Capture the cell that displays the provided text and extract its (X, Y) central coordinate. 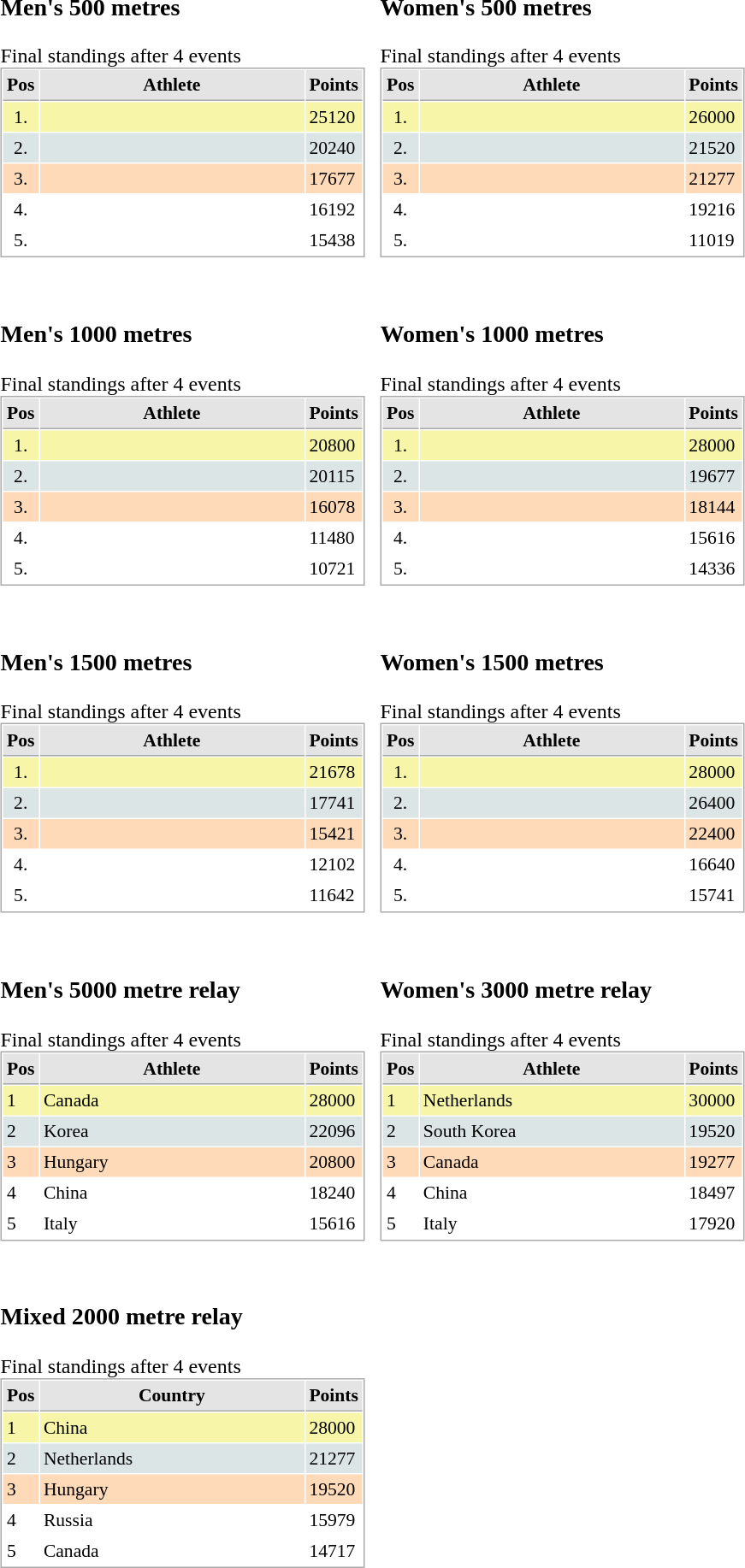
18144 (713, 506)
15438 (334, 240)
22096 (334, 1131)
14717 (334, 1551)
11019 (713, 240)
16640 (713, 864)
19677 (713, 475)
30000 (713, 1100)
South Korea (551, 1131)
17920 (713, 1223)
20115 (334, 475)
16192 (334, 209)
15979 (334, 1520)
26000 (713, 117)
21678 (334, 772)
22400 (713, 834)
15741 (713, 895)
Russia (171, 1520)
18240 (334, 1193)
17677 (334, 179)
21520 (713, 148)
Country (171, 1396)
19216 (713, 209)
14336 (713, 568)
19277 (713, 1162)
11480 (334, 537)
18497 (713, 1193)
Korea (171, 1131)
12102 (334, 864)
15421 (334, 834)
20240 (334, 148)
10721 (334, 568)
17741 (334, 803)
26400 (713, 803)
11642 (334, 895)
16078 (334, 506)
25120 (334, 117)
